Extract the [X, Y] coordinate from the center of the cell holding the provided text.  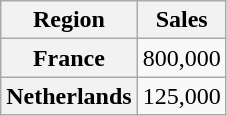
Region [69, 20]
France [69, 58]
125,000 [182, 96]
Sales [182, 20]
Netherlands [69, 96]
800,000 [182, 58]
